Output the [X, Y] coordinate of the center of the cell containing the given text.  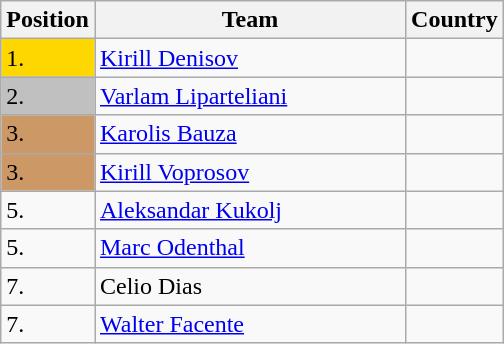
Position [48, 20]
Team [250, 20]
Varlam Liparteliani [250, 96]
Aleksandar Kukolj [250, 210]
Country [455, 20]
Kirill Denisov [250, 58]
Walter Facente [250, 324]
1. [48, 58]
Celio Dias [250, 286]
Karolis Bauza [250, 134]
2. [48, 96]
Marc Odenthal [250, 248]
Kirill Voprosov [250, 172]
